Provide the (X, Y) coordinate of the cell's center where the given text is located.  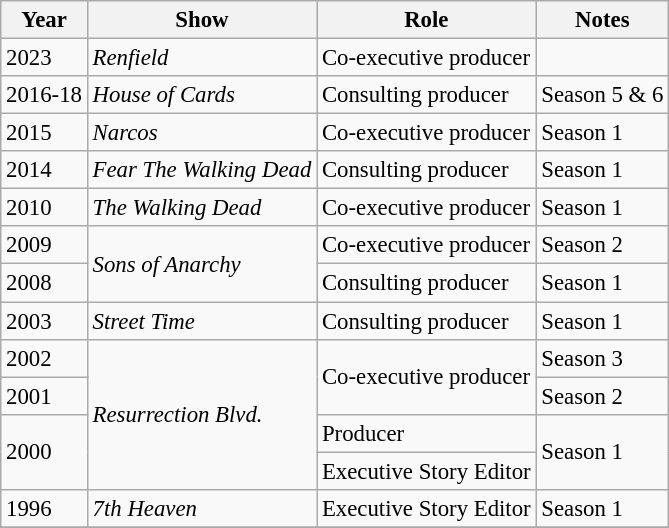
1996 (44, 509)
2010 (44, 208)
House of Cards (202, 95)
Year (44, 20)
Show (202, 20)
2015 (44, 133)
Renfield (202, 58)
2014 (44, 170)
The Walking Dead (202, 208)
2002 (44, 358)
2009 (44, 245)
Fear The Walking Dead (202, 170)
2003 (44, 321)
2008 (44, 283)
2000 (44, 452)
Resurrection Blvd. (202, 414)
Street Time (202, 321)
2023 (44, 58)
Producer (426, 433)
2001 (44, 396)
7th Heaven (202, 509)
Sons of Anarchy (202, 264)
Role (426, 20)
Notes (602, 20)
2016-18 (44, 95)
Season 5 & 6 (602, 95)
Narcos (202, 133)
Season 3 (602, 358)
